Return (X, Y) of the center of cell containing provided text 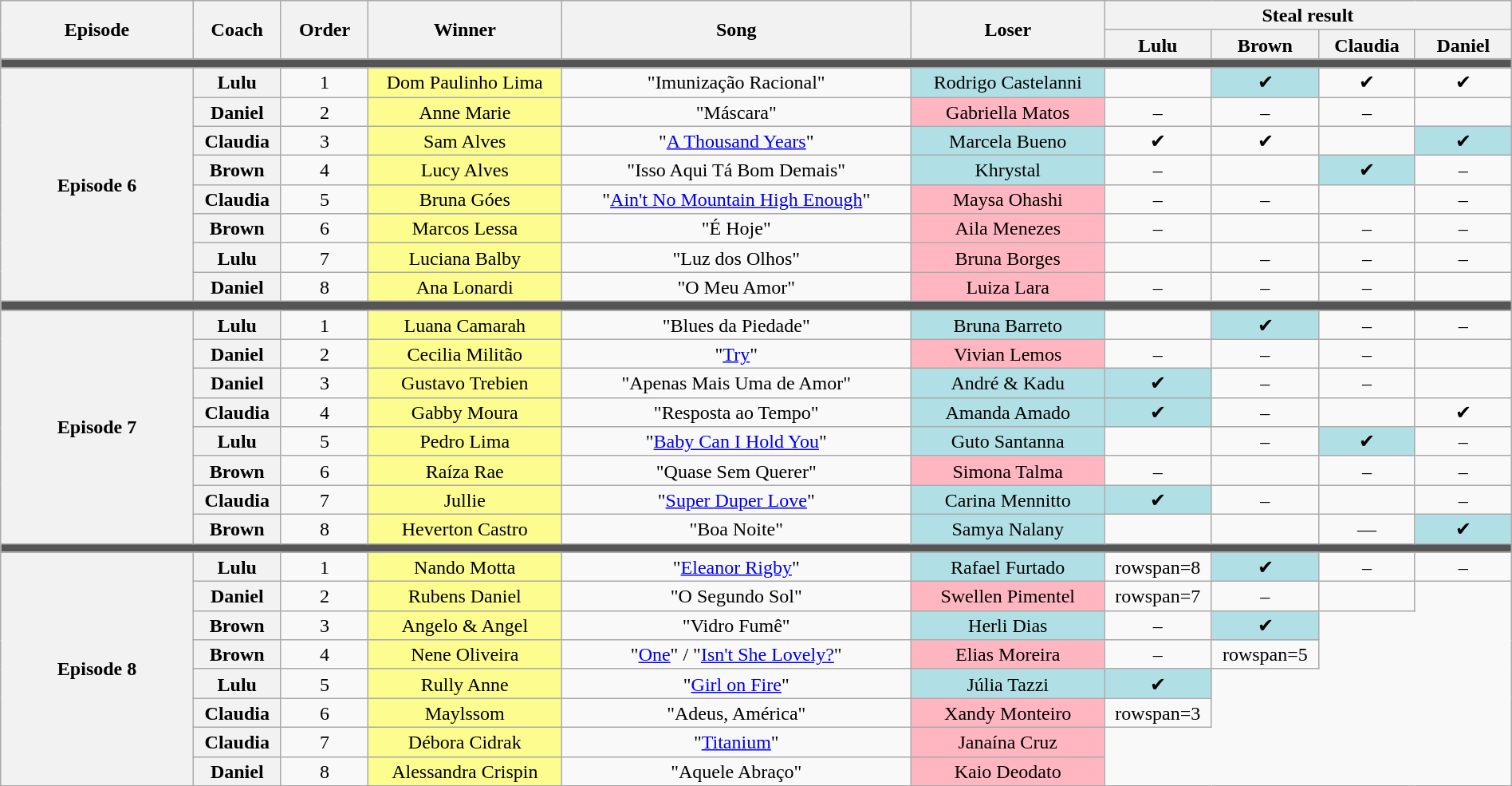
Luiza Lara (1008, 287)
rowspan=3 (1158, 713)
"Titanium" (737, 742)
Coach (237, 30)
"Super Duper Love" (737, 500)
Kaio Deodato (1008, 771)
Sam Alves (465, 140)
Dom Paulinho Lima (465, 83)
"Luz dos Olhos" (737, 257)
Song (737, 30)
Vivian Lemos (1008, 354)
"Apenas Mais Uma de Amor" (737, 383)
Gabby Moura (465, 412)
Rodrigo Castelanni (1008, 83)
"One" / "Isn't She Lovely?" (737, 654)
Maysa Ohashi (1008, 199)
Episode 6 (97, 184)
Xandy Monteiro (1008, 713)
Amanda Amado (1008, 412)
rowspan=8 (1158, 567)
"O Segundo Sol" (737, 597)
Cecilia Militão (465, 354)
Winner (465, 30)
Maylssom (465, 713)
rowspan=7 (1158, 597)
Simona Talma (1008, 471)
Heverton Castro (465, 528)
"Boa Noite" (737, 528)
Bruna Barreto (1008, 324)
André & Kadu (1008, 383)
Lucy Alves (465, 171)
Rafael Furtado (1008, 567)
"Vidro Fumê" (737, 626)
"Quase Sem Querer" (737, 471)
Gabriella Matos (1008, 112)
"Try" (737, 354)
Nene Oliveira (465, 654)
Steal result (1308, 16)
Gustavo Trebien (465, 383)
Order (325, 30)
"Eleanor Rigby" (737, 567)
Bruna Borges (1008, 257)
Episode (97, 30)
Khrystal (1008, 171)
Guto Santanna (1008, 442)
Carina Mennitto (1008, 500)
"Adeus, América" (737, 713)
Samya Nalany (1008, 528)
"Aquele Abraço" (737, 771)
Anne Marie (465, 112)
Aila Menezes (1008, 228)
Herli Dias (1008, 626)
"Máscara" (737, 112)
Episode 8 (97, 669)
— (1367, 528)
Rubens Daniel (465, 597)
"É Hoje" (737, 228)
Marcos Lessa (465, 228)
rowspan=5 (1265, 654)
Janaína Cruz (1008, 742)
Alessandra Crispin (465, 771)
Luciana Balby (465, 257)
Swellen Pimentel (1008, 597)
Jullie (465, 500)
Júlia Tazzi (1008, 683)
Bruna Góes (465, 199)
Pedro Lima (465, 442)
Elias Moreira (1008, 654)
"Resposta ao Tempo" (737, 412)
"Baby Can I Hold You" (737, 442)
Loser (1008, 30)
"A Thousand Years" (737, 140)
Luana Camarah (465, 324)
"Girl on Fire" (737, 683)
Ana Lonardi (465, 287)
Episode 7 (97, 426)
"Imunização Racional" (737, 83)
Débora Cidrak (465, 742)
"Isso Aqui Tá Bom Demais" (737, 171)
Marcela Bueno (1008, 140)
"Blues da Piedade" (737, 324)
"Ain't No Mountain High Enough" (737, 199)
Raíza Rae (465, 471)
Angelo & Angel (465, 626)
Nando Motta (465, 567)
Rully Anne (465, 683)
"O Meu Amor" (737, 287)
